Provide the [x, y] coordinate of the cell's center where the given text is located.  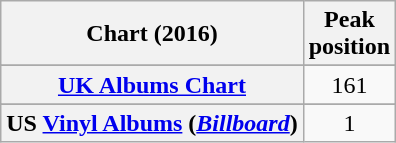
1 [349, 123]
161 [349, 85]
US Vinyl Albums (Billboard) [152, 123]
Peak position [349, 34]
Chart (2016) [152, 34]
UK Albums Chart [152, 85]
